Return the (X, Y) coordinate for the center point of the cell that contains the specified text.  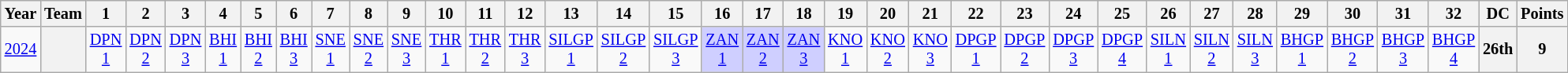
2 (145, 13)
KNO1 (845, 49)
KNO2 (888, 49)
31 (1403, 13)
SNE3 (406, 49)
12 (525, 13)
KNO3 (930, 49)
BHGP4 (1454, 49)
25 (1122, 13)
DPN2 (145, 49)
18 (804, 13)
5 (259, 13)
SNE2 (369, 49)
20 (888, 13)
DPGP1 (976, 49)
11 (485, 13)
BHI3 (294, 49)
32 (1454, 13)
22 (976, 13)
ZAN1 (722, 49)
DPGP4 (1122, 49)
THR2 (485, 49)
15 (675, 13)
BHGP1 (1302, 49)
26th (1498, 49)
29 (1302, 13)
Year (21, 13)
27 (1212, 13)
BHGP2 (1353, 49)
26 (1168, 13)
DPN1 (106, 49)
Points (1542, 13)
30 (1353, 13)
BHI2 (259, 49)
SILN1 (1168, 49)
8 (369, 13)
28 (1255, 13)
13 (571, 13)
17 (763, 13)
SILGP3 (675, 49)
ZAN2 (763, 49)
1 (106, 13)
SILN2 (1212, 49)
4 (223, 13)
19 (845, 13)
THR3 (525, 49)
21 (930, 13)
16 (722, 13)
23 (1025, 13)
3 (185, 13)
SILGP2 (623, 49)
2024 (21, 49)
10 (445, 13)
SILGP1 (571, 49)
24 (1073, 13)
BHGP3 (1403, 49)
BHI1 (223, 49)
DPGP3 (1073, 49)
7 (331, 13)
DC (1498, 13)
Team (63, 13)
DPGP2 (1025, 49)
14 (623, 13)
DPN3 (185, 49)
6 (294, 13)
SNE1 (331, 49)
ZAN3 (804, 49)
THR1 (445, 49)
SILN3 (1255, 49)
